Return the [x, y] coordinate for the center point of the cell that contains the specified text.  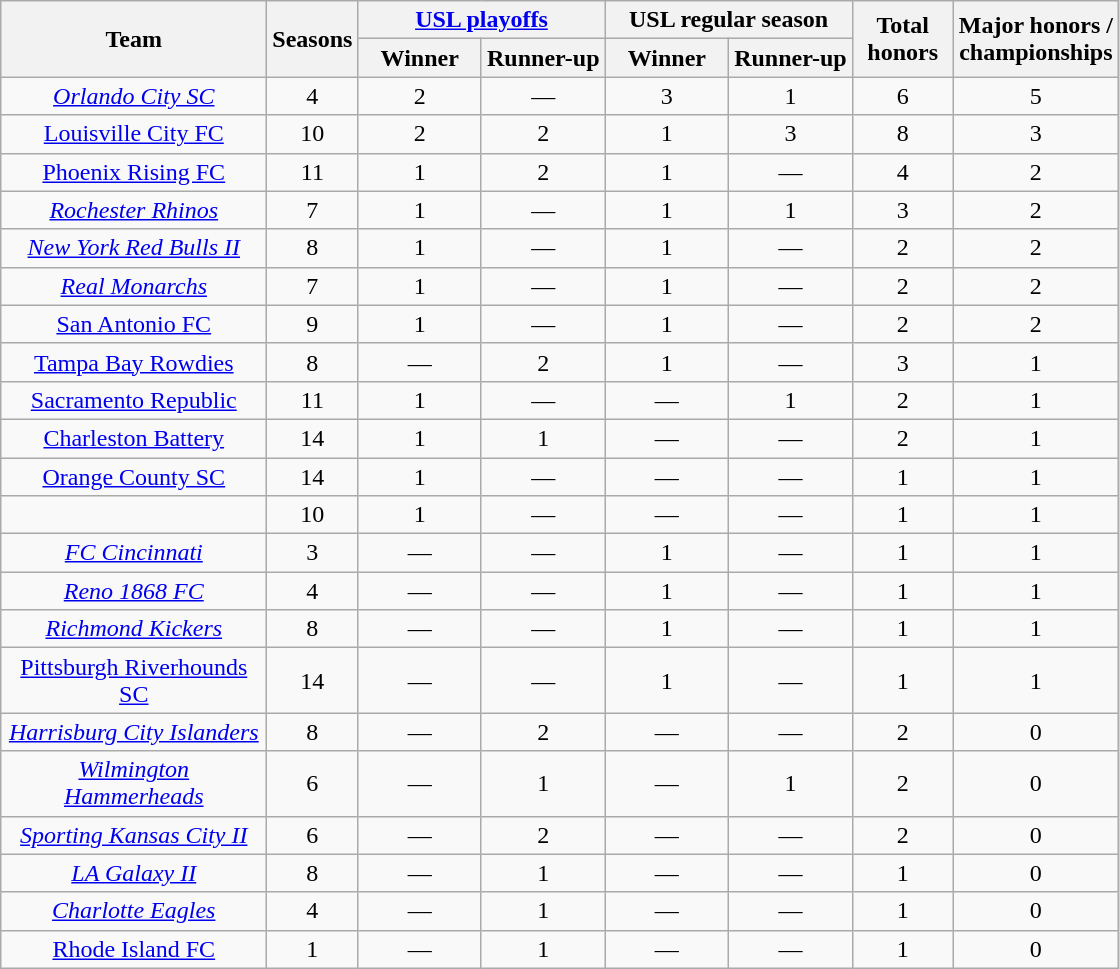
Richmond Kickers [134, 629]
Major honors /championships [1036, 39]
Charleston Battery [134, 438]
New York Red Bulls II [134, 248]
9 [312, 324]
Tampa Bay Rowdies [134, 362]
Harrisburg City Islanders [134, 732]
San Antonio FC [134, 324]
Louisville City FC [134, 134]
Reno 1868 FC [134, 591]
Rhode Island FC [134, 949]
Seasons [312, 39]
5 [1036, 96]
Orange County SC [134, 477]
Sporting Kansas City II [134, 835]
Real Monarchs [134, 286]
LA Galaxy II [134, 873]
Orlando City SC [134, 96]
Charlotte Eagles [134, 911]
Wilmington Hammerheads [134, 784]
Rochester Rhinos [134, 210]
Sacramento Republic [134, 400]
USL playoffs [482, 20]
USL regular season [728, 20]
Team [134, 39]
Phoenix Rising FC [134, 172]
Total honors [902, 39]
FC Cincinnati [134, 553]
Pittsburgh Riverhounds SC [134, 680]
